Capture the cell that displays the provided text and extract its [X, Y] central coordinate. 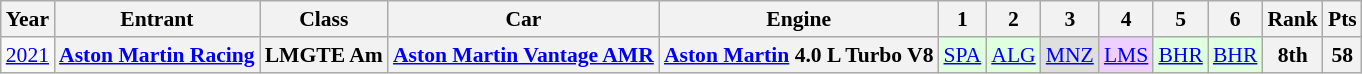
LMGTE Am [324, 55]
3 [1070, 19]
ALG [1013, 55]
58 [1342, 55]
5 [1180, 19]
Engine [799, 19]
LMS [1126, 55]
8th [1292, 55]
Rank [1292, 19]
4 [1126, 19]
2021 [28, 55]
6 [1236, 19]
1 [963, 19]
Entrant [157, 19]
Car [524, 19]
MNZ [1070, 55]
Year [28, 19]
Class [324, 19]
Aston Martin Vantage AMR [524, 55]
2 [1013, 19]
Aston Martin Racing [157, 55]
SPA [963, 55]
Pts [1342, 19]
Aston Martin 4.0 L Turbo V8 [799, 55]
